Extract the [X, Y] coordinate from the center of the cell holding the provided text.  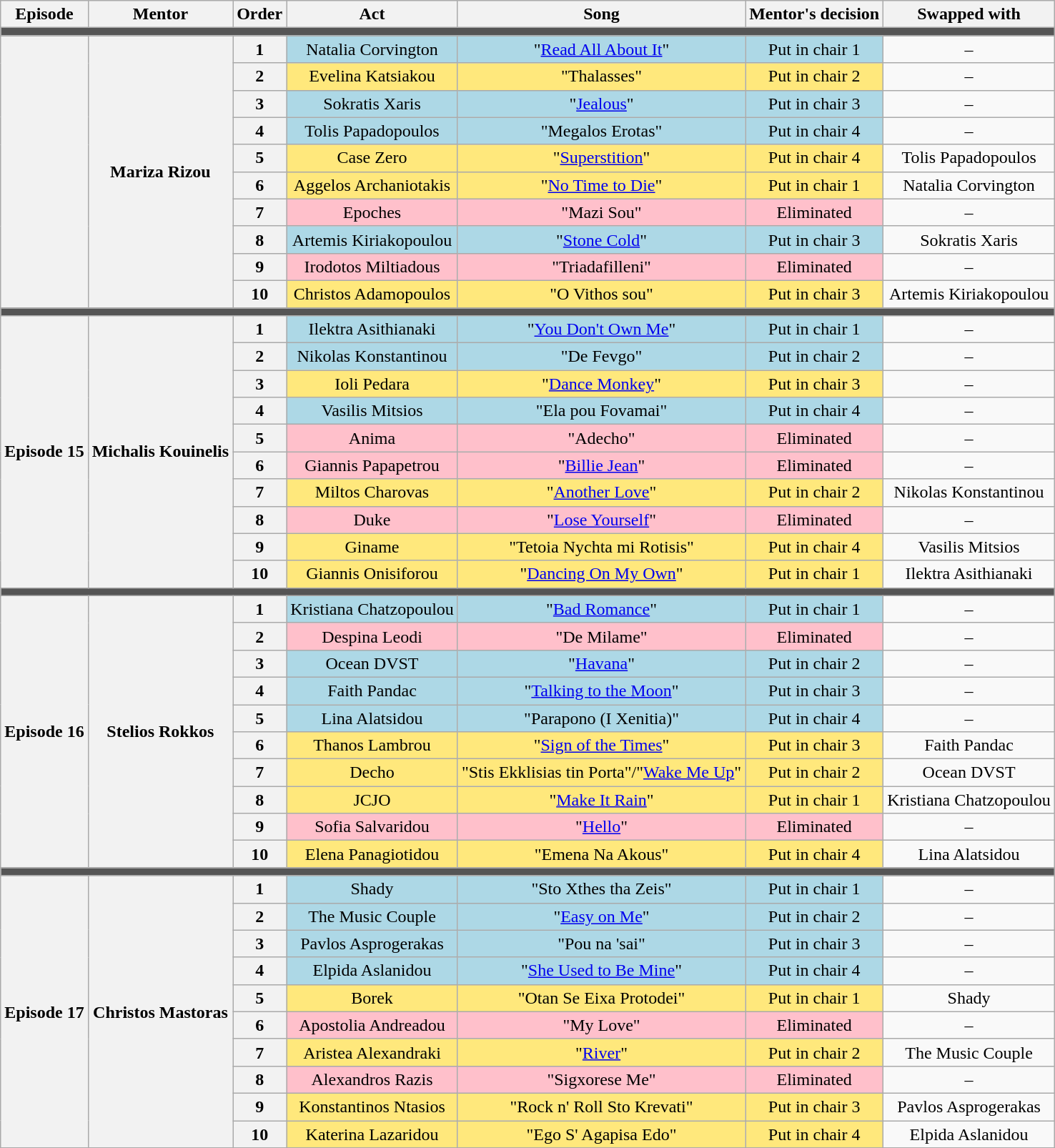
"Emena Na Akous" [601, 854]
"Havana" [601, 663]
Borek [372, 998]
"Make It Rain" [601, 800]
Act [372, 14]
"Stone Cold" [601, 239]
"Another Love" [601, 493]
"Mazi Sou" [601, 212]
"Read All About It" [601, 49]
"O Vithos sou" [601, 294]
Aristea Alexandraki [372, 1052]
Episode 16 [44, 732]
"De Fevgo" [601, 357]
"My Love" [601, 1025]
"She Used to Be Mine" [601, 971]
"Pou na 'sai" [601, 944]
Episode 17 [44, 1012]
Aggelos Archaniotakis [372, 185]
Swapped with [969, 14]
Giname [372, 547]
"Superstition" [601, 158]
"Ela pou Fovamai" [601, 411]
Decho [372, 773]
"Megalos Erotas" [601, 131]
Irodotos Miltiadous [372, 267]
Miltos Charovas [372, 493]
Giannis Onisiforou [372, 574]
Christos Adamopoulos [372, 294]
"Bad Romance" [601, 609]
Song [601, 14]
"Adecho" [601, 438]
"Easy on Me" [601, 916]
"Jealous" [601, 104]
Episode [44, 14]
Alexandros Razis [372, 1079]
Despina Leodi [372, 636]
"Dance Monkey" [601, 384]
Sofia Salvaridou [372, 827]
"Parapono (I Xenitia)" [601, 718]
"Sto Xthes tha Zeis" [601, 889]
"Otan Se Eixa Protodei" [601, 998]
"You Don't Own Me" [601, 330]
Konstantinos Ntasios [372, 1107]
Evelina Katsiakou [372, 76]
Epoches [372, 212]
"Rock n' Roll Sto Krevati" [601, 1107]
Katerina Lazaridou [372, 1134]
Mentor [160, 14]
Duke [372, 520]
"No Time to Die" [601, 185]
Mentor's decision [815, 14]
Apostolia Andreadou [372, 1025]
"Stis Ekklisias tin Porta"/"Wake Me Up" [601, 773]
Michalis Kouinelis [160, 452]
"Billie Jean" [601, 465]
"Talking to the Moon" [601, 691]
Case Zero [372, 158]
"River" [601, 1052]
"Sign of the Times" [601, 746]
Order [260, 14]
Mariza Rizou [160, 172]
Ioli Pedara [372, 384]
Christos Mastoras [160, 1012]
"Thalasses" [601, 76]
"Tetoia Nychta mi Rotisis" [601, 547]
"Ego S' Agapisa Edo" [601, 1134]
Elena Panagiotidou [372, 854]
"Dancing On My Own" [601, 574]
Stelios Rokkos [160, 732]
JCJO [372, 800]
"Hello" [601, 827]
Giannis Papapetrou [372, 465]
Episode 15 [44, 452]
Thanos Lambrou [372, 746]
"De Milame" [601, 636]
Anima [372, 438]
"Sigxorese Me" [601, 1079]
"Lose Yourself" [601, 520]
"Triadafilleni" [601, 267]
